Detect which cell encompasses the target text, then output its [X, Y] center coordinate. 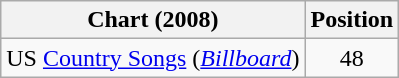
Chart (2008) [153, 20]
US Country Songs (Billboard) [153, 58]
48 [352, 58]
Position [352, 20]
